Locate the cell with the specified text and output its [x, y] center coordinate. 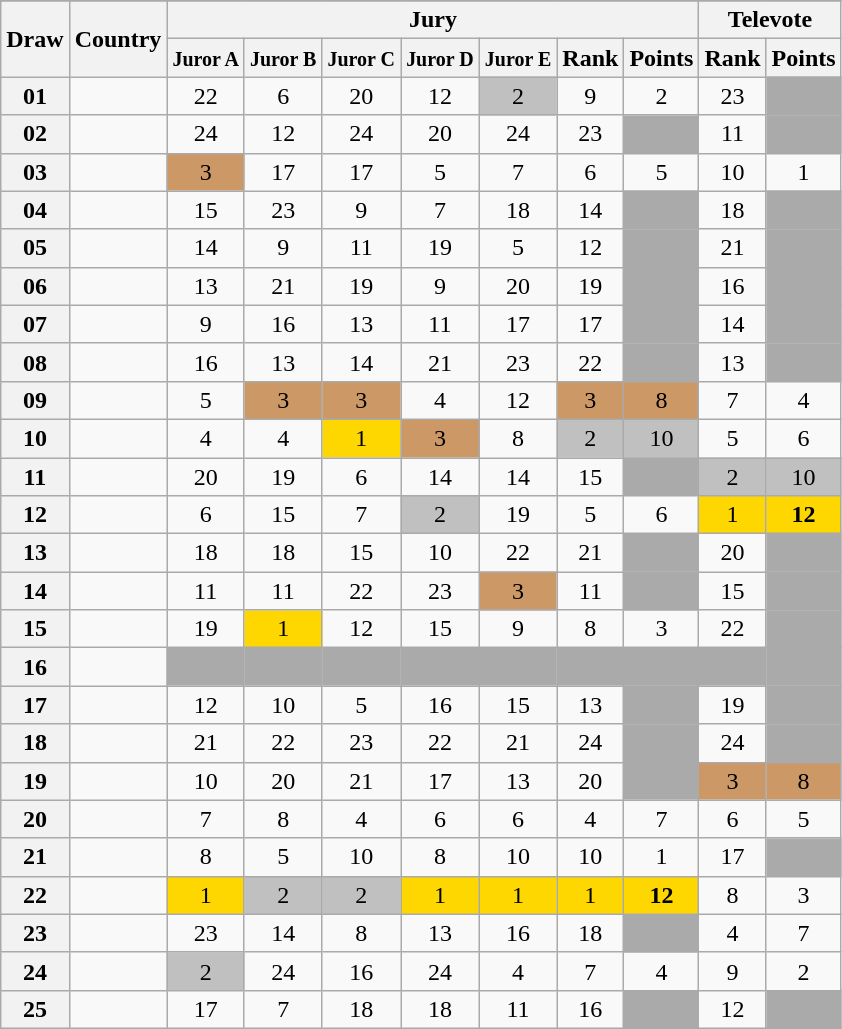
25 [35, 1009]
Televote [770, 20]
04 [35, 210]
08 [35, 362]
02 [35, 134]
01 [35, 96]
03 [35, 172]
05 [35, 248]
Juror B [283, 58]
Draw [35, 39]
Country [118, 39]
06 [35, 286]
Juror C [362, 58]
Jury [433, 20]
07 [35, 324]
09 [35, 400]
Juror A [206, 58]
Juror D [440, 58]
Juror E [518, 58]
